Provide the (x, y) coordinate of the cell's center where the given text is located.  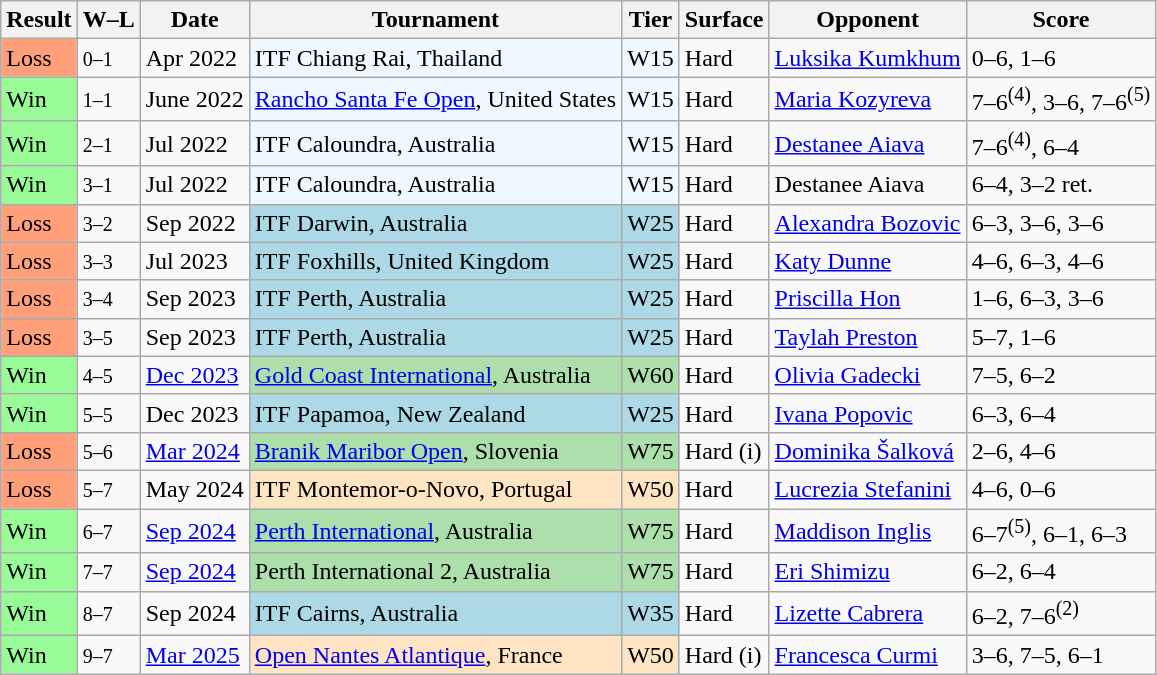
1–6, 6–3, 3–6 (1061, 299)
Gold Coast International, Australia (435, 375)
Perth International, Australia (435, 532)
2–1 (108, 144)
W–L (108, 20)
6–2, 7–6(2) (1061, 614)
5–7, 1–6 (1061, 337)
June 2022 (194, 100)
Surface (724, 20)
Eri Shimizu (868, 572)
Taylah Preston (868, 337)
7–7 (108, 572)
0–1 (108, 58)
Apr 2022 (194, 58)
W35 (651, 614)
3–3 (108, 261)
Tournament (435, 20)
Lucrezia Stefanini (868, 489)
6–2, 6–4 (1061, 572)
3–6, 7–5, 6–1 (1061, 655)
ITF Papamoa, New Zealand (435, 413)
8–7 (108, 614)
Result (39, 20)
6–7 (108, 532)
Opponent (868, 20)
Francesca Curmi (868, 655)
9–7 (108, 655)
ITF Cairns, Australia (435, 614)
Branik Maribor Open, Slovenia (435, 451)
ITF Foxhills, United Kingdom (435, 261)
6–7(5), 6–1, 6–3 (1061, 532)
ITF Darwin, Australia (435, 223)
Perth International 2, Australia (435, 572)
Jul 2023 (194, 261)
4–6, 6–3, 4–6 (1061, 261)
4–6, 0–6 (1061, 489)
3–4 (108, 299)
7–6(4), 3–6, 7–6(5) (1061, 100)
Rancho Santa Fe Open, United States (435, 100)
May 2024 (194, 489)
7–5, 6–2 (1061, 375)
Score (1061, 20)
5–6 (108, 451)
5–7 (108, 489)
3–1 (108, 185)
Katy Dunne (868, 261)
Mar 2024 (194, 451)
2–6, 4–6 (1061, 451)
3–5 (108, 337)
Tier (651, 20)
Date (194, 20)
7–6(4), 6–4 (1061, 144)
Olivia Gadecki (868, 375)
Dominika Šalková (868, 451)
Mar 2025 (194, 655)
Luksika Kumkhum (868, 58)
Priscilla Hon (868, 299)
1–1 (108, 100)
Sep 2022 (194, 223)
3–2 (108, 223)
Maddison Inglis (868, 532)
Maria Kozyreva (868, 100)
Open Nantes Atlantique, France (435, 655)
4–5 (108, 375)
6–3, 3–6, 3–6 (1061, 223)
ITF Chiang Rai, Thailand (435, 58)
6–4, 3–2 ret. (1061, 185)
Ivana Popovic (868, 413)
Alexandra Bozovic (868, 223)
ITF Montemor-o-Novo, Portugal (435, 489)
0–6, 1–6 (1061, 58)
5–5 (108, 413)
Lizette Cabrera (868, 614)
W60 (651, 375)
6–3, 6–4 (1061, 413)
